From the cell containing the given text, extract its center point as (X, Y) coordinate. 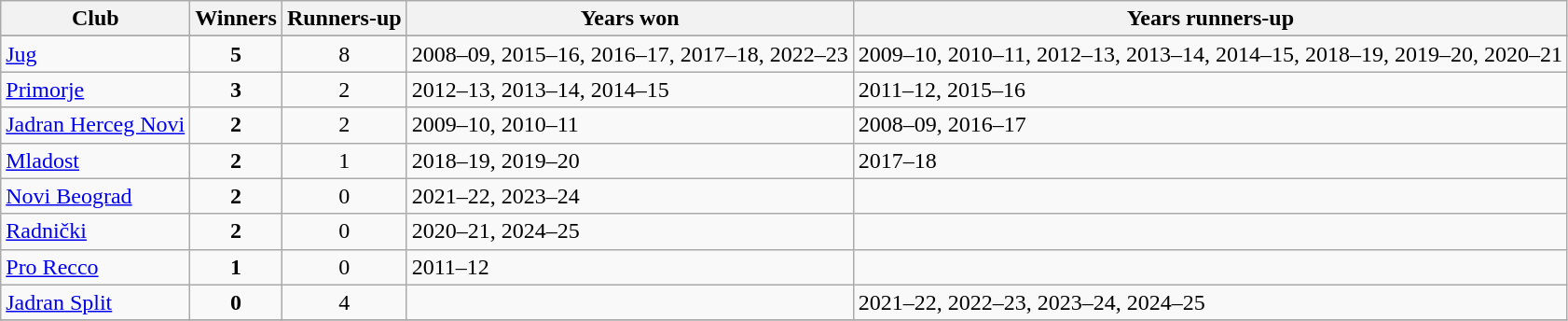
Mladost (95, 160)
2009–10, 2010–11 (630, 125)
2021–22, 2022–23, 2023–24, 2024–25 (1210, 302)
4 (344, 302)
Years runners-up (1210, 19)
2012–13, 2013–14, 2014–15 (630, 90)
5 (237, 54)
Years won (630, 19)
Club (95, 19)
Primorje (95, 90)
3 (237, 90)
2018–19, 2019–20 (630, 160)
2011–12 (630, 267)
Winners (237, 19)
Novi Beograd (95, 196)
Jadran Herceg Novi (95, 125)
2021–22, 2023–24 (630, 196)
2011–12, 2015–16 (1210, 90)
Runners-up (344, 19)
Radnički (95, 231)
2020–21, 2024–25 (630, 231)
2008–09, 2016–17 (1210, 125)
2009–10, 2010–11, 2012–13, 2013–14, 2014–15, 2018–19, 2019–20, 2020–21 (1210, 54)
Pro Recco (95, 267)
8 (344, 54)
2008–09, 2015–16, 2016–17, 2017–18, 2022–23 (630, 54)
Jug (95, 54)
Jadran Split (95, 302)
2017–18 (1210, 160)
